Identify which cell holds the provided text, then report its (X, Y) central coordinate. 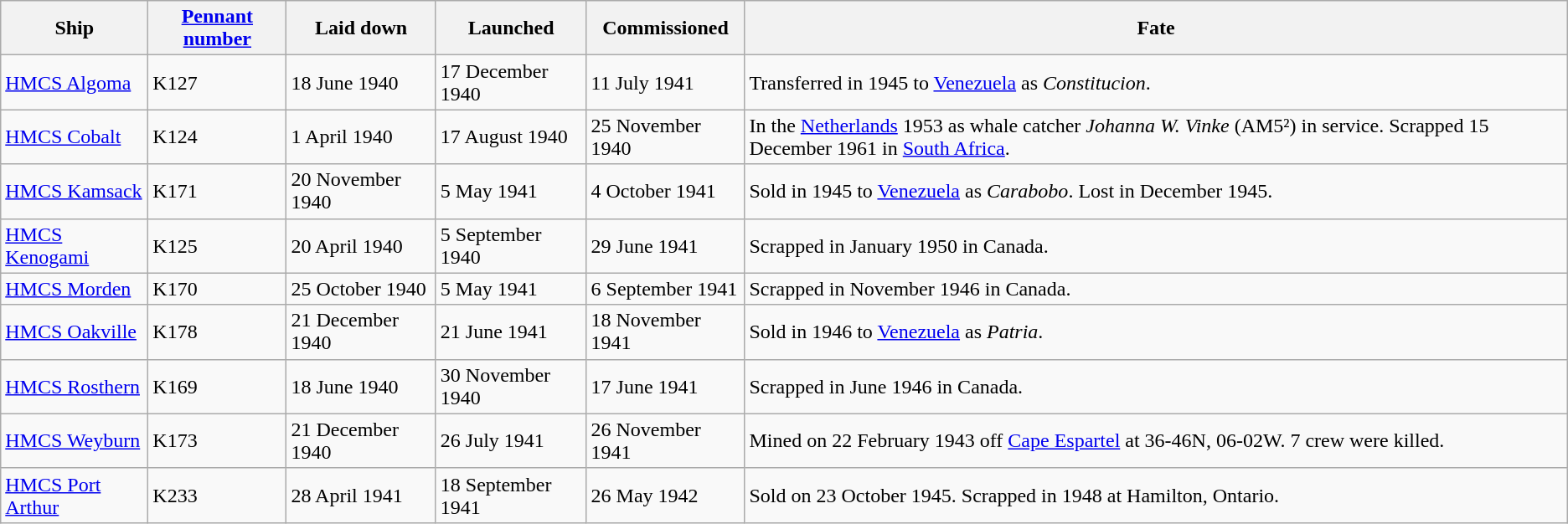
17 June 1941 (665, 387)
Sold in 1946 to Venezuela as Patria. (1156, 331)
11 July 1941 (665, 82)
Fate (1156, 28)
K169 (218, 387)
K170 (218, 289)
Scrapped in June 1946 in Canada. (1156, 387)
Ship (75, 28)
K125 (218, 246)
20 April 1940 (361, 246)
Scrapped in November 1946 in Canada. (1156, 289)
Laid down (361, 28)
HMCS Kenogami (75, 246)
HMCS Rosthern (75, 387)
Transferred in 1945 to Venezuela as Constitucion. (1156, 82)
In the Netherlands 1953 as whale catcher Johanna W. Vinke (AM5²) in service. Scrapped 15 December 1961 in South Africa. (1156, 137)
K127 (218, 82)
Sold in 1945 to Venezuela as Carabobo. Lost in December 1945. (1156, 191)
26 July 1941 (511, 440)
20 November 1940 (361, 191)
HMCS Morden (75, 289)
25 November 1940 (665, 137)
21 June 1941 (511, 331)
HMCS Kamsack (75, 191)
26 November 1941 (665, 440)
HMCS Weyburn (75, 440)
17 December 1940 (511, 82)
HMCS Oakville (75, 331)
1 April 1940 (361, 137)
28 April 1941 (361, 496)
18 September 1941 (511, 496)
Pennant number (218, 28)
26 May 1942 (665, 496)
HMCS Cobalt (75, 137)
K124 (218, 137)
29 June 1941 (665, 246)
K171 (218, 191)
Commissioned (665, 28)
Scrapped in January 1950 in Canada. (1156, 246)
17 August 1940 (511, 137)
5 September 1940 (511, 246)
Launched (511, 28)
Mined on 22 February 1943 off Cape Espartel at 36-46N, 06-02W. 7 crew were killed. (1156, 440)
HMCS Port Arthur (75, 496)
HMCS Algoma (75, 82)
25 October 1940 (361, 289)
K173 (218, 440)
K233 (218, 496)
6 September 1941 (665, 289)
Sold on 23 October 1945. Scrapped in 1948 at Hamilton, Ontario. (1156, 496)
K178 (218, 331)
4 October 1941 (665, 191)
18 November 1941 (665, 331)
30 November 1940 (511, 387)
